Detect which cell encompasses the target text, then output its [x, y] center coordinate. 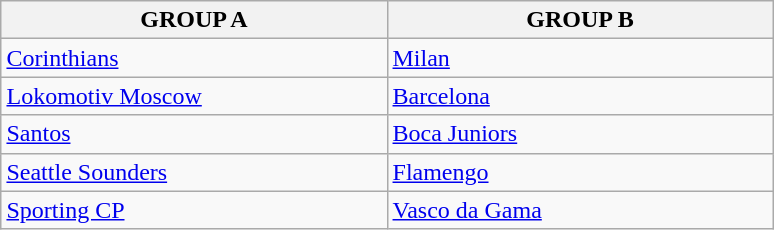
GROUP B [580, 20]
Milan [580, 58]
Boca Juniors [580, 134]
Santos [194, 134]
Barcelona [580, 96]
GROUP A [194, 20]
Corinthians [194, 58]
Flamengo [580, 172]
Vasco da Gama [580, 210]
Sporting CP [194, 210]
Lokomotiv Moscow [194, 96]
Seattle Sounders [194, 172]
